Search for the cell housing the specified text and yield its [x, y] center coordinate. 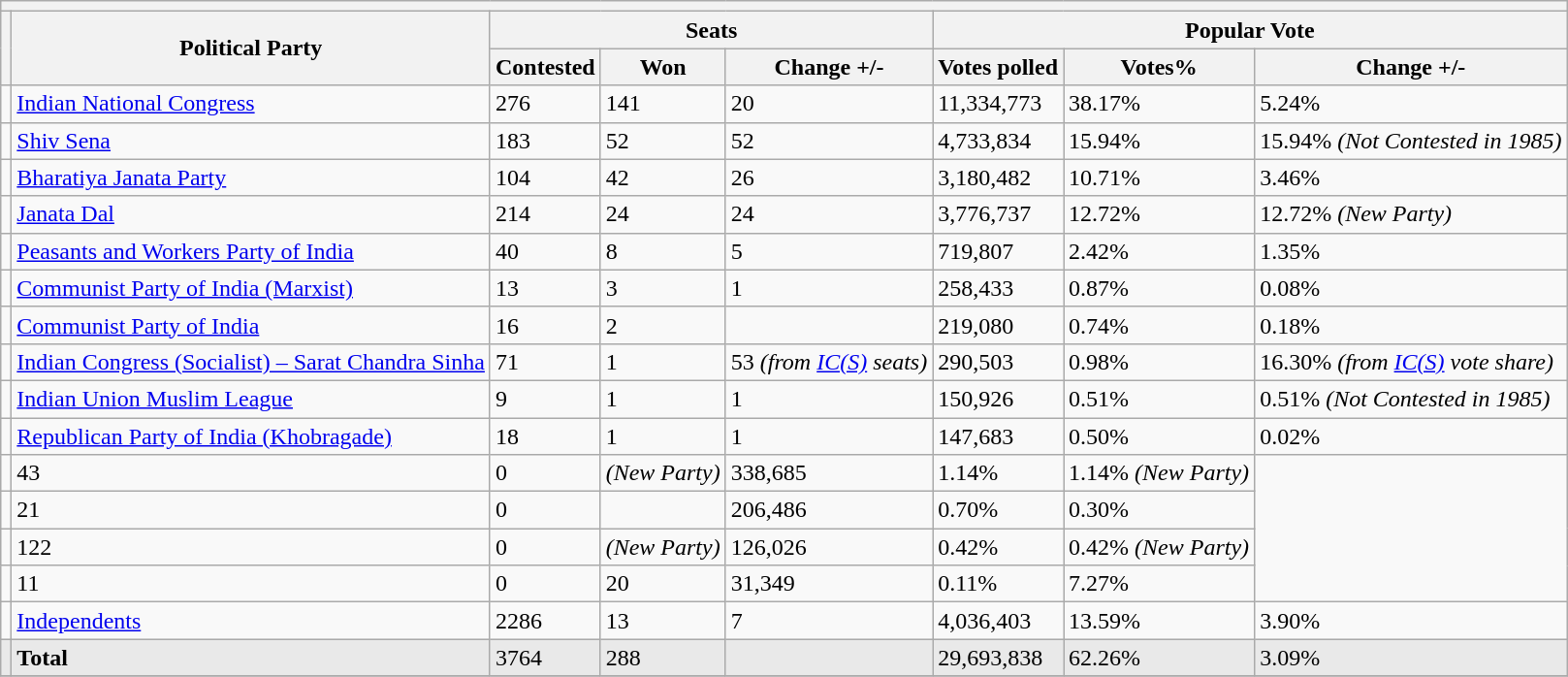
0.42% [999, 547]
43 [251, 473]
53 (from IC(S) seats) [828, 362]
4,733,834 [999, 141]
12.72% [1160, 214]
Seats [711, 30]
0.08% [1411, 288]
104 [545, 177]
150,926 [999, 399]
Republican Party of India (Khobragade) [251, 435]
122 [251, 547]
Indian Congress (Socialist) – Sarat Chandra Sinha [251, 362]
0.02% [1411, 435]
0.51% (Not Contested in 1985) [1411, 399]
Total [251, 658]
0.18% [1411, 325]
3,776,737 [999, 214]
0.42% (New Party) [1160, 547]
3764 [545, 658]
0.30% [1160, 510]
Political Party [251, 48]
0.98% [1160, 362]
26 [828, 177]
16 [545, 325]
15.94% [1160, 141]
Independents [251, 621]
71 [545, 362]
147,683 [999, 435]
1.35% [1411, 251]
15.94% (Not Contested in 1985) [1411, 141]
Communist Party of India [251, 325]
2286 [545, 621]
1.14% [999, 473]
5.24% [1411, 104]
40 [545, 251]
29,693,838 [999, 658]
Indian National Congress [251, 104]
Janata Dal [251, 214]
5 [828, 251]
3.90% [1411, 621]
0.50% [1160, 435]
Communist Party of India (Marxist) [251, 288]
Peasants and Workers Party of India [251, 251]
206,486 [828, 510]
18 [545, 435]
3 [663, 288]
Won [663, 67]
7 [828, 621]
141 [663, 104]
21 [251, 510]
Contested [545, 67]
38.17% [1160, 104]
7.27% [1160, 584]
Shiv Sena [251, 141]
0.87% [1160, 288]
183 [545, 141]
Popular Vote [1250, 30]
338,685 [828, 473]
12.72% (New Party) [1411, 214]
Votes% [1160, 67]
3.46% [1411, 177]
3,180,482 [999, 177]
0.70% [999, 510]
9 [545, 399]
2 [663, 325]
4,036,403 [999, 621]
219,080 [999, 325]
Indian Union Muslim League [251, 399]
Bharatiya Janata Party [251, 177]
11,334,773 [999, 104]
16.30% (from IC(S) vote share) [1411, 362]
31,349 [828, 584]
0.74% [1160, 325]
2.42% [1160, 251]
42 [663, 177]
3.09% [1411, 658]
0.51% [1160, 399]
214 [545, 214]
13.59% [1160, 621]
126,026 [828, 547]
719,807 [999, 251]
10.71% [1160, 177]
288 [663, 658]
258,433 [999, 288]
Votes polled [999, 67]
290,503 [999, 362]
11 [251, 584]
62.26% [1160, 658]
8 [663, 251]
0.11% [999, 584]
276 [545, 104]
1.14% (New Party) [1160, 473]
